Capture the cell that displays the provided text and extract its [X, Y] central coordinate. 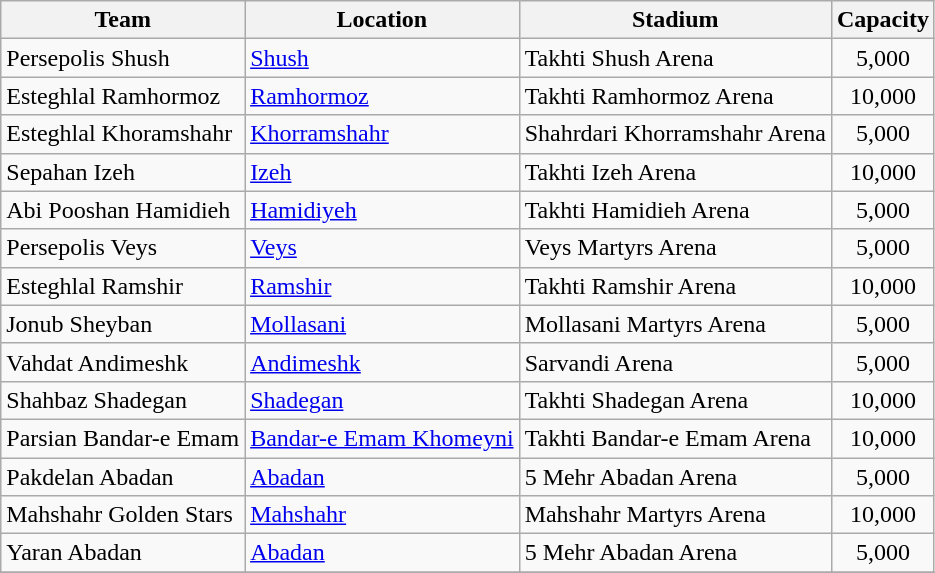
Shahrdari Khorramshahr Arena [675, 134]
Veys [382, 248]
Esteghlal Khoramshahr [123, 134]
Shadegan [382, 400]
Shahbaz Shadegan [123, 400]
Mahshahr Martyrs Arena [675, 515]
Takhti Hamidieh Arena [675, 210]
Persepolis Veys [123, 248]
Takhti Izeh Arena [675, 172]
Location [382, 20]
Mahshahr [382, 515]
Sarvandi Arena [675, 362]
Vahdat Andimeshk [123, 362]
Mollasani Martyrs Arena [675, 324]
Esteghlal Ramshir [123, 286]
Team [123, 20]
Shush [382, 58]
Jonub Sheyban [123, 324]
Andimeshk [382, 362]
Yaran Abadan [123, 553]
Veys Martyrs Arena [675, 248]
Parsian Bandar-e Emam [123, 438]
Ramhormoz [382, 96]
Takhti Ramhormoz Arena [675, 96]
Pakdelan Abadan [123, 477]
Sepahan Izeh [123, 172]
Bandar-e Emam Khomeyni [382, 438]
Stadium [675, 20]
Abi Pooshan Hamidieh [123, 210]
Takhti Shush Arena [675, 58]
Capacity [882, 20]
Takhti Bandar-e Emam Arena [675, 438]
Esteghlal Ramhormoz [123, 96]
Takhti Ramshir Arena [675, 286]
Khorramshahr [382, 134]
Mollasani [382, 324]
Ramshir [382, 286]
Hamidiyeh [382, 210]
Izeh [382, 172]
Mahshahr Golden Stars [123, 515]
Persepolis Shush [123, 58]
Takhti Shadegan Arena [675, 400]
